Find where the given text appears and provide that cell's center as [x, y] coordinate. 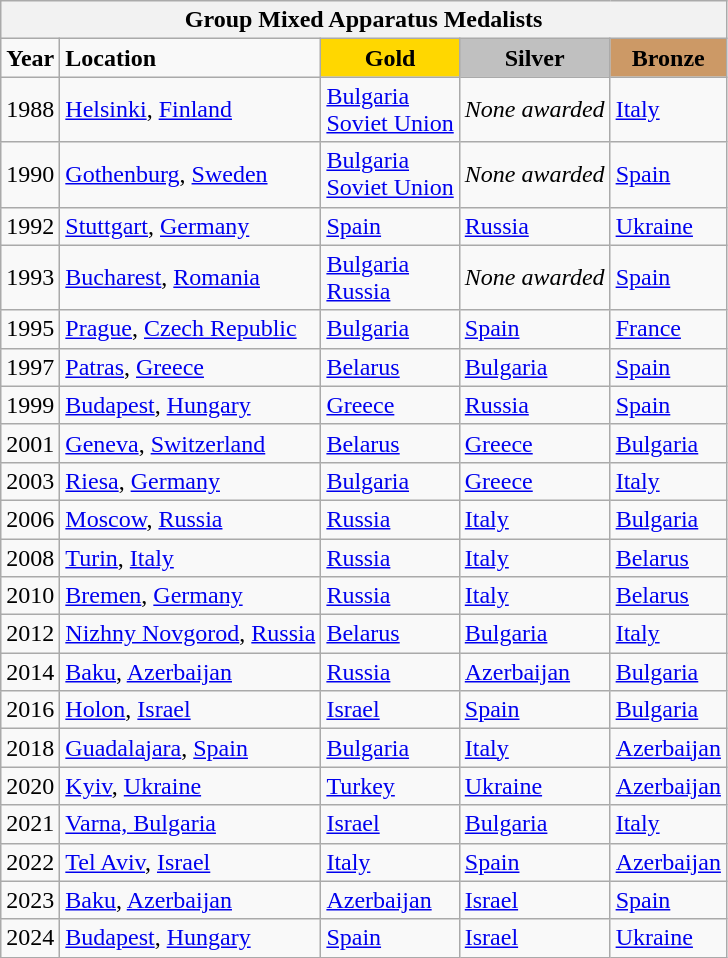
Turin, Italy [190, 557]
Year [30, 58]
2024 [30, 938]
Tel Aviv, Israel [190, 862]
Turkey [390, 786]
Geneva, Switzerland [190, 443]
Silver [534, 58]
2021 [30, 824]
2010 [30, 596]
1993 [30, 278]
Gothenburg, Sweden [190, 174]
2016 [30, 710]
Holon, Israel [190, 710]
2006 [30, 519]
Helsinki, Finland [190, 110]
2012 [30, 634]
Prague, Czech Republic [190, 329]
2020 [30, 786]
1988 [30, 110]
2023 [30, 900]
Bucharest, Romania [190, 278]
Bronze [668, 58]
Kyiv, Ukraine [190, 786]
Stuttgart, Germany [190, 226]
Bulgaria Russia [390, 278]
Gold [390, 58]
2022 [30, 862]
1995 [30, 329]
Varna, Bulgaria [190, 824]
France [668, 329]
Moscow, Russia [190, 519]
2018 [30, 748]
1990 [30, 174]
Bremen, Germany [190, 596]
2003 [30, 481]
1997 [30, 367]
Group Mixed Apparatus Medalists [364, 20]
1999 [30, 405]
2001 [30, 443]
Riesa, Germany [190, 481]
2008 [30, 557]
Guadalajara, Spain [190, 748]
Patras, Greece [190, 367]
Location [190, 58]
Nizhny Novgorod, Russia [190, 634]
2014 [30, 672]
1992 [30, 226]
